Capture the cell that displays the provided text and extract its [X, Y] central coordinate. 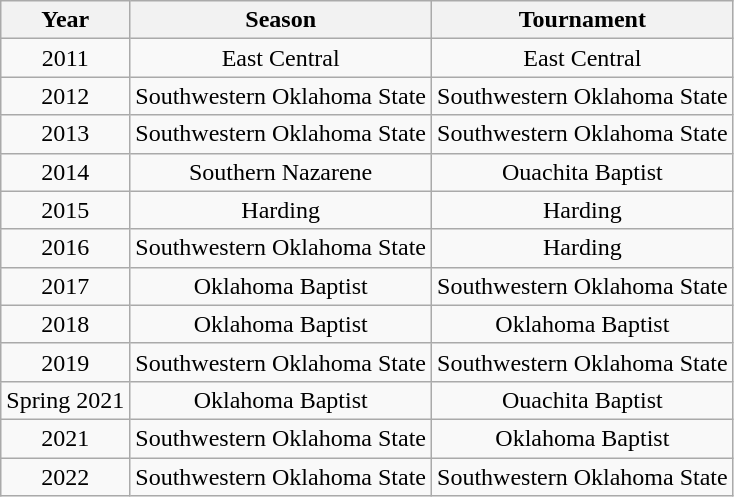
Spring 2021 [66, 400]
2012 [66, 96]
2013 [66, 134]
2017 [66, 286]
2011 [66, 58]
2015 [66, 210]
2019 [66, 362]
Season [281, 20]
2016 [66, 248]
2014 [66, 172]
2021 [66, 438]
2022 [66, 477]
Tournament [583, 20]
2018 [66, 324]
Southern Nazarene [281, 172]
Year [66, 20]
